From the cell containing the given text, extract its center point as [X, Y] coordinate. 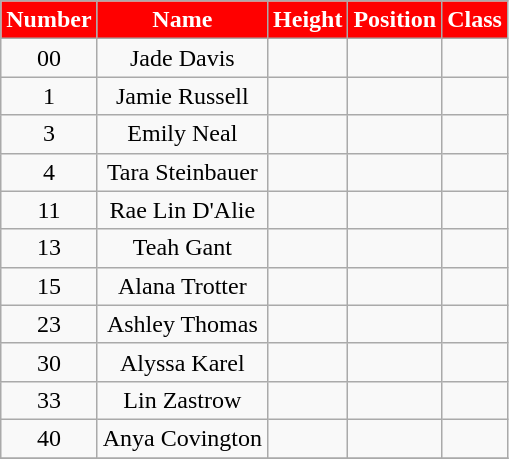
11 [49, 210]
30 [49, 362]
Alana Trotter [182, 286]
Emily Neal [182, 134]
Anya Covington [182, 438]
40 [49, 438]
Rae Lin D'Alie [182, 210]
00 [49, 58]
23 [49, 324]
Height [308, 20]
3 [49, 134]
Name [182, 20]
4 [49, 172]
Jamie Russell [182, 96]
33 [49, 400]
13 [49, 248]
Ashley Thomas [182, 324]
Jade Davis [182, 58]
Position [395, 20]
Teah Gant [182, 248]
1 [49, 96]
Number [49, 20]
Alyssa Karel [182, 362]
Lin Zastrow [182, 400]
15 [49, 286]
Class [475, 20]
Tara Steinbauer [182, 172]
